Pinpoint the cell where the given text exists, returning its [X, Y] midpoint coordinate. 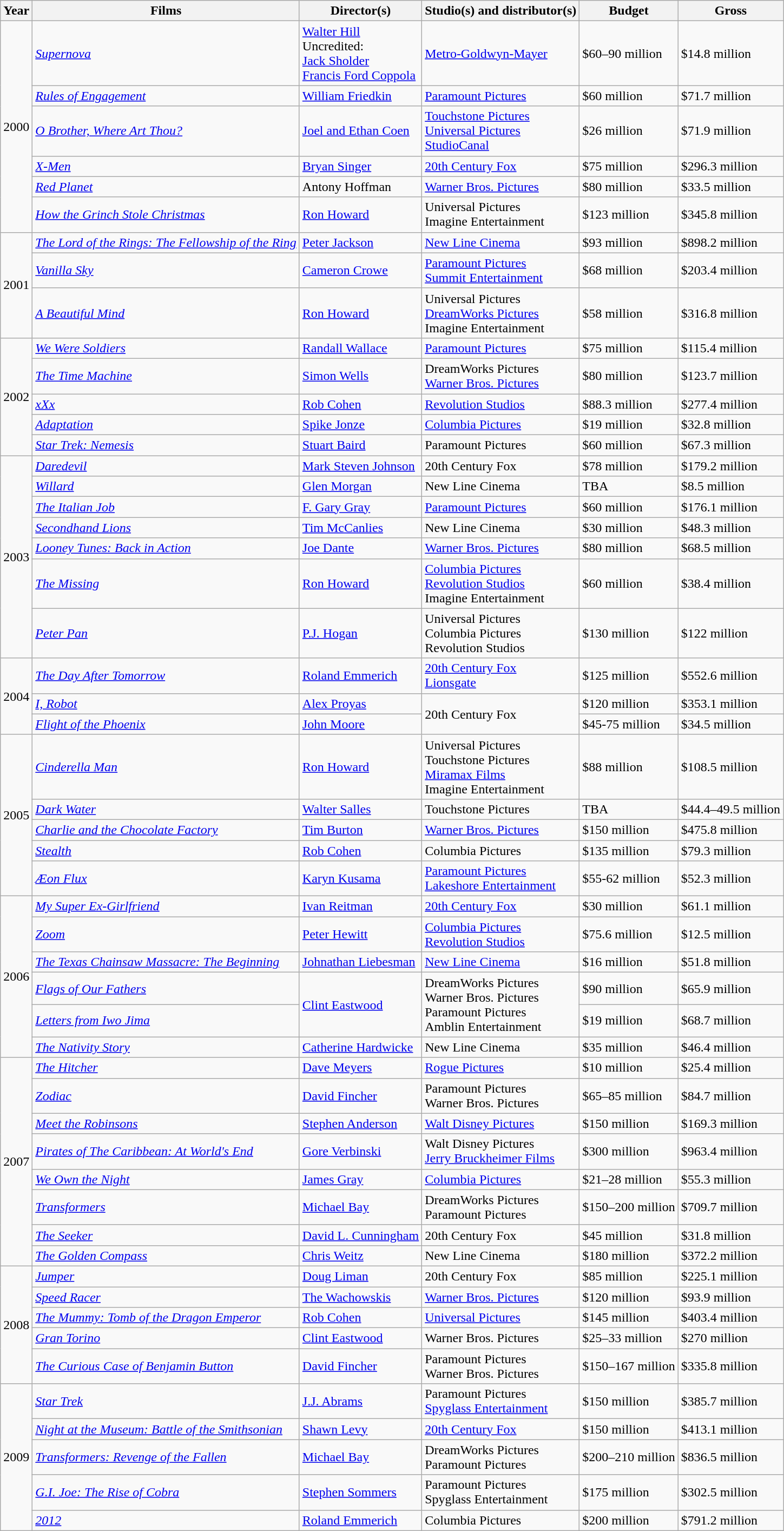
Columbia PicturesRevolution StudiosImagine Entertainment [501, 583]
Spike Jonze [360, 425]
Ivan Reitman [360, 906]
Jumper [166, 1276]
Bryan Singer [360, 166]
Johnathan Liebesman [360, 962]
$84.7 million [730, 1095]
Rules of Engagement [166, 96]
2001 [16, 285]
$79.3 million [730, 850]
$75.6 million [629, 934]
$169.3 million [730, 1123]
$302.5 million [730, 1493]
$179.2 million [730, 466]
The Hitcher [166, 1068]
20th Century FoxLionsgate [501, 675]
The Time Machine [166, 376]
Flags of Our Fathers [166, 989]
Peter Pan [166, 633]
I, Robot [166, 704]
$200 million [629, 1520]
$316.8 million [730, 313]
$200–210 million [629, 1457]
Stephen Anderson [360, 1123]
The Italian Job [166, 507]
$180 million [629, 1256]
$353.1 million [730, 704]
Catherine Hardwicke [360, 1047]
DreamWorks PicturesWarner Bros. PicturesParamount PicturesAmblin Entertainment [501, 1004]
$58 million [629, 313]
$123 million [629, 214]
Studio(s) and distributor(s) [501, 11]
Alex Proyas [360, 704]
$130 million [629, 633]
Tim Burton [360, 830]
Star Trek [166, 1402]
$791.2 million [730, 1520]
Looney Tunes: Back in Action [166, 548]
P.J. Hogan [360, 633]
$51.8 million [730, 962]
$115.4 million [730, 348]
$552.6 million [730, 675]
Flight of the Phoenix [166, 724]
Universal PicturesDreamWorks PicturesImagine Entertainment [501, 313]
Vanilla Sky [166, 271]
Walt Disney PicturesJerry Bruckheimer Films [501, 1152]
Revolution Studios [501, 404]
$176.1 million [730, 507]
Doug Liman [360, 1276]
$85 million [629, 1276]
$93 million [629, 242]
Stuart Baird [360, 445]
Budget [629, 11]
$61.1 million [730, 906]
2000 [16, 127]
Walter HillUncredited:Jack SholderFrancis Ford Coppola [360, 53]
2006 [16, 977]
$38.4 million [730, 583]
$335.8 million [730, 1366]
$65.9 million [730, 989]
Adaptation [166, 425]
$413.1 million [730, 1429]
$14.8 million [730, 53]
$125 million [629, 675]
Director(s) [360, 11]
The Mummy: Tomb of the Dragon Emperor [166, 1318]
Glen Morgan [360, 487]
Universal Pictures [501, 1318]
Simon Wells [360, 376]
2005 [16, 815]
Pirates of The Caribbean: At World's End [166, 1152]
The Curious Case of Benjamin Button [166, 1366]
Zoom [166, 934]
Metro-Goldwyn-Mayer [501, 53]
Willard [166, 487]
Night at the Museum: Battle of the Smithsonian [166, 1429]
2002 [16, 396]
$385.7 million [730, 1402]
$78 million [629, 466]
2008 [16, 1325]
Stephen Sommers [360, 1493]
Æon Flux [166, 879]
Star Trek: Nemesis [166, 445]
$135 million [629, 850]
The Wachowskis [360, 1297]
$44.4–49.5 million [730, 809]
$31.8 million [730, 1235]
2012 [166, 1520]
2004 [16, 696]
$8.5 million [730, 487]
$145 million [629, 1318]
$123.7 million [730, 376]
Films [166, 11]
DreamWorks PicturesWarner Bros. Pictures [501, 376]
$296.3 million [730, 166]
G.I. Joe: The Rise of Cobra [166, 1493]
Paramount PicturesSummit Entertainment [501, 271]
$67.3 million [730, 445]
Karyn Kusama [360, 879]
$270 million [730, 1338]
The Texas Chainsaw Massacre: The Beginning [166, 962]
Chris Weitz [360, 1256]
$34.5 million [730, 724]
Stealth [166, 850]
Meet the Robinsons [166, 1123]
$108.5 million [730, 766]
O Brother, Where Art Thou? [166, 131]
Shawn Levy [360, 1429]
$300 million [629, 1152]
Daredevil [166, 466]
$277.4 million [730, 404]
James Gray [360, 1179]
$48.3 million [730, 528]
$33.5 million [730, 187]
The Nativity Story [166, 1047]
$16 million [629, 962]
$68.5 million [730, 548]
xXx [166, 404]
$45-75 million [629, 724]
Rogue Pictures [501, 1068]
The Seeker [166, 1235]
$175 million [629, 1493]
F. Gary Gray [360, 507]
Columbia PicturesRevolution Studios [501, 934]
$55-62 million [629, 879]
William Friedkin [360, 96]
John Moore [360, 724]
How the Grinch Stole Christmas [166, 214]
$898.2 million [730, 242]
Letters from Iwo Jima [166, 1021]
$122 million [730, 633]
2003 [16, 557]
$225.1 million [730, 1276]
Joel and Ethan Coen [360, 131]
Gore Verbinski [360, 1152]
2007 [16, 1162]
Joe Dante [360, 548]
Gran Torino [166, 1338]
Gross [730, 11]
The Golden Compass [166, 1256]
$93.9 million [730, 1297]
$403.4 million [730, 1318]
Antony Hoffman [360, 187]
Dave Meyers [360, 1068]
2009 [16, 1457]
Red Planet [166, 187]
$26 million [629, 131]
$60–90 million [629, 53]
$203.4 million [730, 271]
J.J. Abrams [360, 1402]
$709.7 million [730, 1207]
$32.8 million [730, 425]
$88 million [629, 766]
Year [16, 11]
Mark Steven Johnson [360, 466]
$150–200 million [629, 1207]
$475.8 million [730, 830]
$345.8 million [730, 214]
$963.4 million [730, 1152]
$150–167 million [629, 1366]
X-Men [166, 166]
Tim McCanlies [360, 528]
Speed Racer [166, 1297]
We Were Soldiers [166, 348]
We Own the Night [166, 1179]
My Super Ex-Girlfriend [166, 906]
$65–85 million [629, 1095]
Universal PicturesColumbia PicturesRevolution Studios [501, 633]
Walt Disney Pictures [501, 1123]
$88.3 million [629, 404]
$12.5 million [730, 934]
Cinderella Man [166, 766]
$45 million [629, 1235]
Universal PicturesImagine Entertainment [501, 214]
The Day After Tomorrow [166, 675]
$46.4 million [730, 1047]
$21–28 million [629, 1179]
$836.5 million [730, 1457]
Secondhand Lions [166, 528]
$68.7 million [730, 1021]
Walter Salles [360, 809]
Touchstone PicturesUniversal PicturesStudioCanal [501, 131]
$35 million [629, 1047]
$25.4 million [730, 1068]
A Beautiful Mind [166, 313]
Universal PicturesTouchstone PicturesMiramax FilmsImagine Entertainment [501, 766]
$68 million [629, 271]
Transformers [166, 1207]
Paramount PicturesLakeshore Entertainment [501, 879]
$25–33 million [629, 1338]
David L. Cunningham [360, 1235]
$10 million [629, 1068]
$372.2 million [730, 1256]
$71.9 million [730, 131]
Touchstone Pictures [501, 809]
Randall Wallace [360, 348]
Charlie and the Chocolate Factory [166, 830]
Supernova [166, 53]
The Missing [166, 583]
Cameron Crowe [360, 271]
$52.3 million [730, 879]
Dark Water [166, 809]
The Lord of the Rings: The Fellowship of the Ring [166, 242]
Peter Jackson [360, 242]
$71.7 million [730, 96]
Peter Hewitt [360, 934]
Transformers: Revenge of the Fallen [166, 1457]
$90 million [629, 989]
$55.3 million [730, 1179]
Zodiac [166, 1095]
